Scan for the cell matching the given text and deliver its [X, Y] coordinate at center. 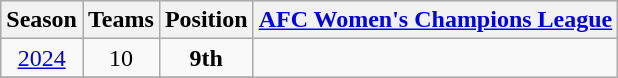
AFC Women's Champions League [436, 20]
Teams [120, 20]
2024 [42, 58]
Position [206, 20]
9th [206, 58]
10 [120, 58]
Season [42, 20]
